Search for the cell housing the specified text and yield its (X, Y) center coordinate. 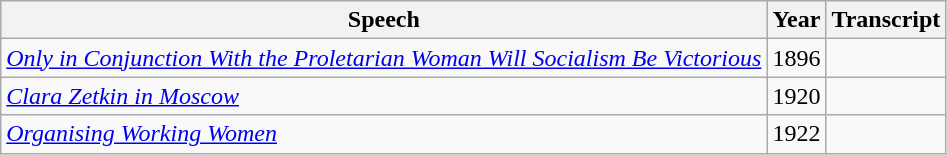
Year (796, 20)
Clara Zetkin in Moscow (384, 96)
Only in Conjunction With the Proletarian Woman Will Socialism Be Victorious (384, 58)
1922 (796, 134)
1920 (796, 96)
Transcript (886, 20)
1896 (796, 58)
Organising Working Women (384, 134)
Speech (384, 20)
